Pinpoint the cell where the given text exists, returning its [x, y] midpoint coordinate. 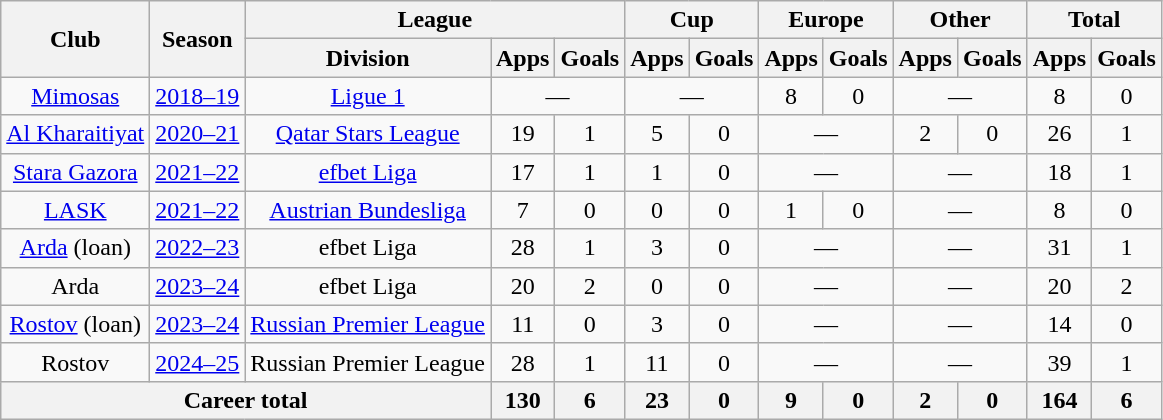
Career total [246, 400]
14 [1059, 324]
Cup [692, 20]
Qatar Stars League [368, 134]
2022–23 [198, 248]
Ligue 1 [368, 96]
2020–21 [198, 134]
Mimosas [76, 96]
2018–19 [198, 96]
Season [198, 39]
18 [1059, 172]
Arda [76, 286]
19 [522, 134]
17 [522, 172]
Stara Gazora [76, 172]
9 [791, 400]
7 [522, 210]
23 [657, 400]
39 [1059, 362]
130 [522, 400]
Rostov (loan) [76, 324]
31 [1059, 248]
Europe [826, 20]
2024–25 [198, 362]
League [435, 20]
Al Kharaitiyat [76, 134]
5 [657, 134]
Arda (loan) [76, 248]
Austrian Bundesliga [368, 210]
LASK [76, 210]
Division [368, 58]
Other [960, 20]
Total [1094, 20]
26 [1059, 134]
164 [1059, 400]
Rostov [76, 362]
Club [76, 39]
